Extract the [X, Y] coordinate from the center of the cell holding the provided text.  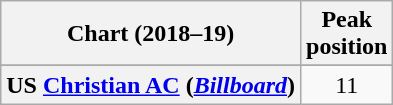
Peak position [347, 34]
Chart (2018–19) [151, 34]
US Christian AC (Billboard) [151, 85]
11 [347, 85]
